Return the (X, Y) coordinate for the center point of the cell that contains the specified text.  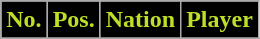
Pos. (74, 20)
Player (220, 20)
No. (24, 20)
Nation (140, 20)
